Provide the [X, Y] coordinate of the cell's center where the given text is located.  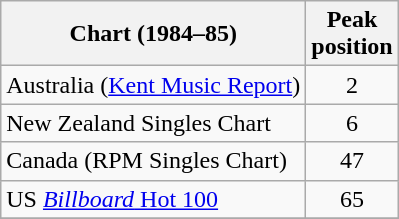
Canada (RPM Singles Chart) [154, 161]
65 [352, 199]
US Billboard Hot 100 [154, 199]
Australia (Kent Music Report) [154, 85]
2 [352, 85]
New Zealand Singles Chart [154, 123]
Chart (1984–85) [154, 34]
47 [352, 161]
Peakposition [352, 34]
6 [352, 123]
